Find where the given text appears and provide that cell's center as (x, y) coordinate. 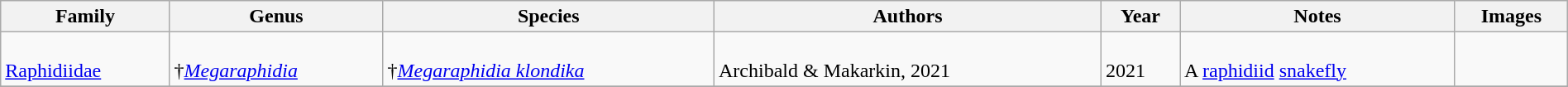
Year (1141, 17)
Authors (907, 17)
Family (85, 17)
Images (1511, 17)
Species (548, 17)
Raphidiidae (85, 60)
2021 (1141, 60)
A raphidiid snakefly (1317, 60)
†Megaraphidia klondika (548, 60)
Notes (1317, 17)
Archibald & Makarkin, 2021 (907, 60)
Genus (276, 17)
†Megaraphidia (276, 60)
